Provide the [X, Y] coordinate of the cell's center where the given text is located.  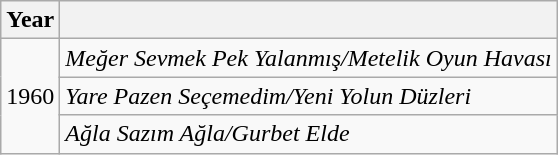
1960 [30, 96]
Year [30, 20]
Meğer Sevmek Pek Yalanmış/Metelik Oyun Havası [308, 58]
Ağla Sazım Ağla/Gurbet Elde [308, 134]
Yare Pazen Seçemedim/Yeni Yolun Düzleri [308, 96]
